Extract the [X, Y] coordinate from the center of the cell holding the provided text.  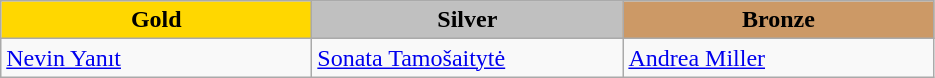
Andrea Miller [778, 58]
Bronze [778, 20]
Sonata Tamošaitytė [468, 58]
Nevin Yanıt [156, 58]
Silver [468, 20]
Gold [156, 20]
